From the cell containing the given text, extract its center point as [x, y] coordinate. 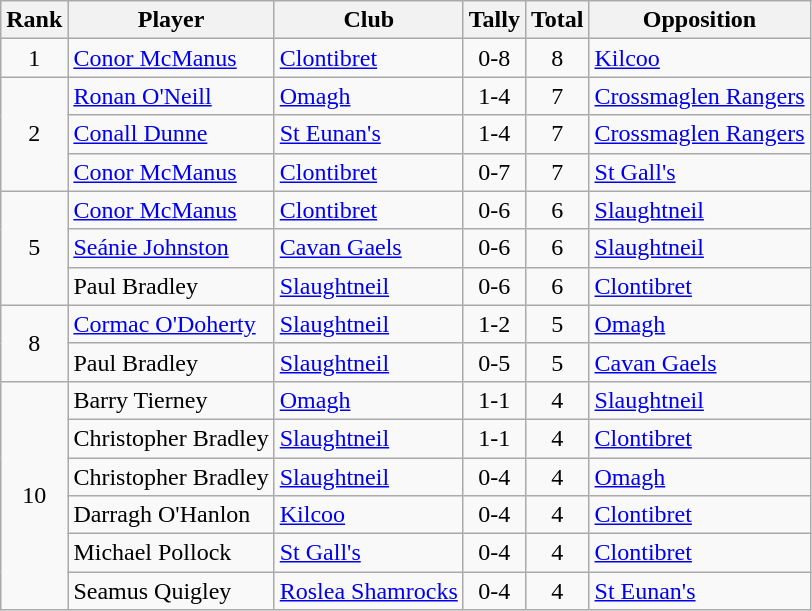
Club [368, 20]
Barry Tierney [171, 400]
1-2 [494, 324]
2 [34, 134]
0-7 [494, 172]
Opposition [700, 20]
Rank [34, 20]
Roslea Shamrocks [368, 591]
10 [34, 495]
1 [34, 58]
Ronan O'Neill [171, 96]
Seamus Quigley [171, 591]
Michael Pollock [171, 553]
Cormac O'Doherty [171, 324]
Total [557, 20]
Darragh O'Hanlon [171, 515]
Player [171, 20]
Tally [494, 20]
0-5 [494, 362]
Conall Dunne [171, 134]
0-8 [494, 58]
Seánie Johnston [171, 248]
